Pinpoint the cell where the given text exists, returning its (X, Y) midpoint coordinate. 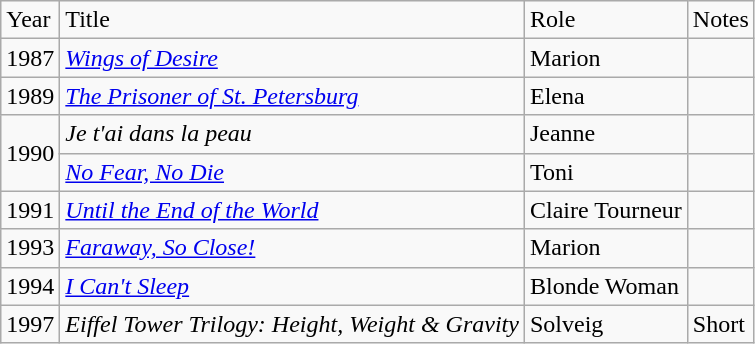
I Can't Sleep (292, 286)
1987 (30, 58)
No Fear, No Die (292, 172)
Je t'ai dans la peau (292, 134)
Solveig (606, 324)
The Prisoner of St. Petersburg (292, 96)
Toni (606, 172)
Jeanne (606, 134)
Short (720, 324)
Year (30, 20)
1991 (30, 210)
1989 (30, 96)
Elena (606, 96)
Eiffel Tower Trilogy: Height, Weight & Gravity (292, 324)
Notes (720, 20)
1994 (30, 286)
Title (292, 20)
Until the End of the World (292, 210)
Wings of Desire (292, 58)
Claire Tourneur (606, 210)
Faraway, So Close! (292, 248)
1993 (30, 248)
1990 (30, 153)
1997 (30, 324)
Blonde Woman (606, 286)
Role (606, 20)
